Scan for the cell matching the given text and deliver its (x, y) coordinate at center. 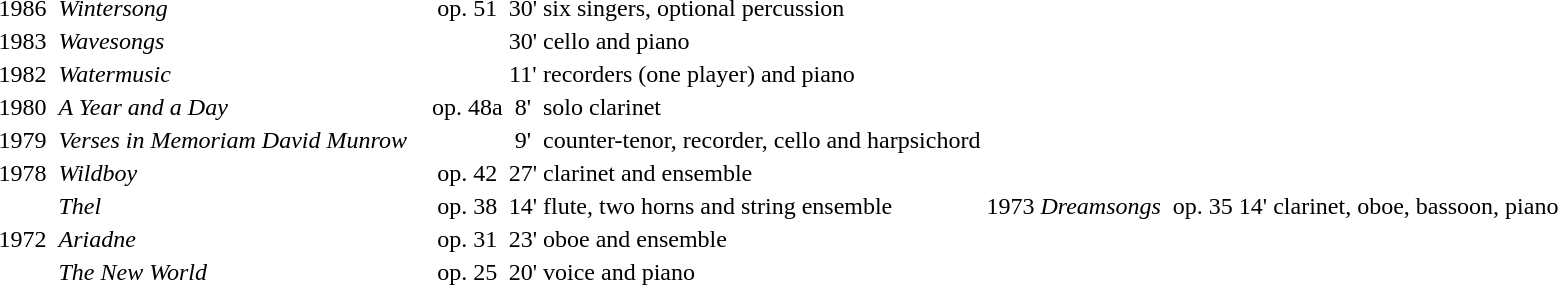
oboe and ensemble (762, 239)
9' (522, 140)
30' (522, 41)
23' (522, 239)
8' (522, 107)
recorders (one player) and piano (762, 74)
Watermusic (242, 74)
op. 35 (1202, 206)
Verses in Memoriam David Munrow (242, 140)
Wavesongs (242, 41)
Thel (242, 206)
Wildboy (242, 173)
11' (522, 74)
counter-tenor, recorder, cello and harpsichord (762, 140)
solo clarinet (762, 107)
Ariadne (242, 239)
op. 42 (467, 173)
27' (522, 173)
A Year and a Day (242, 107)
op. 38 (467, 206)
Dreamsongs (1104, 206)
1973 (1010, 206)
clarinet and ensemble (762, 173)
op. 31 (467, 239)
op. 48a (467, 107)
cello and piano (762, 41)
flute, two horns and string ensemble (762, 206)
